Determine the [X, Y] coordinate at the center of the cell enclosing the given text.  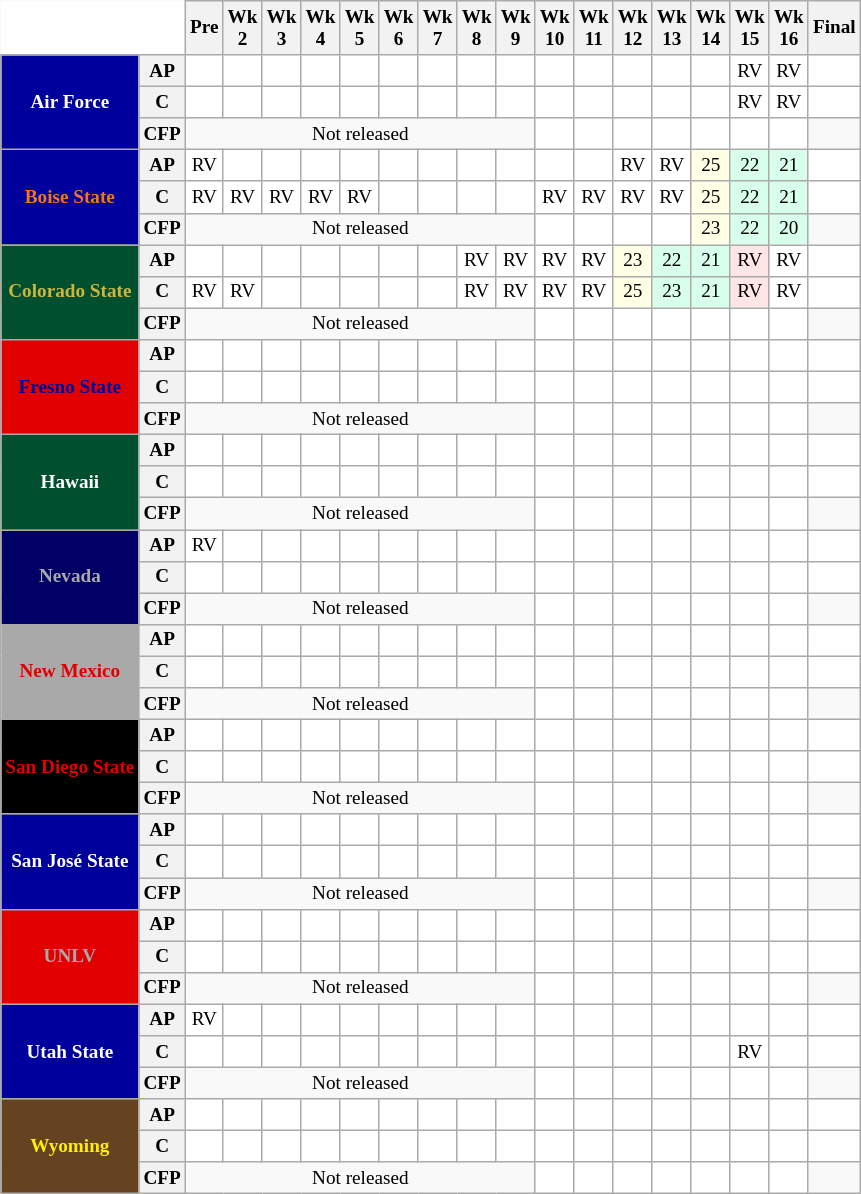
Wk2 [242, 28]
Wk13 [672, 28]
Final [834, 28]
Wyoming [70, 1146]
Wk11 [594, 28]
20 [788, 229]
Wk5 [360, 28]
San Diego State [70, 766]
Wk9 [516, 28]
Pre [204, 28]
Boise State [70, 198]
Colorado State [70, 292]
San José State [70, 862]
Wk8 [476, 28]
Wk14 [710, 28]
Air Force [70, 102]
Wk7 [438, 28]
Wk4 [320, 28]
Wk15 [750, 28]
Nevada [70, 576]
New Mexico [70, 672]
UNLV [70, 956]
Fresno State [70, 386]
Wk6 [398, 28]
Utah State [70, 1052]
Wk3 [282, 28]
Wk16 [788, 28]
Hawaii [70, 482]
Wk12 [632, 28]
Wk10 [554, 28]
